Extract the (x, y) coordinate from the center of the cell holding the provided text.  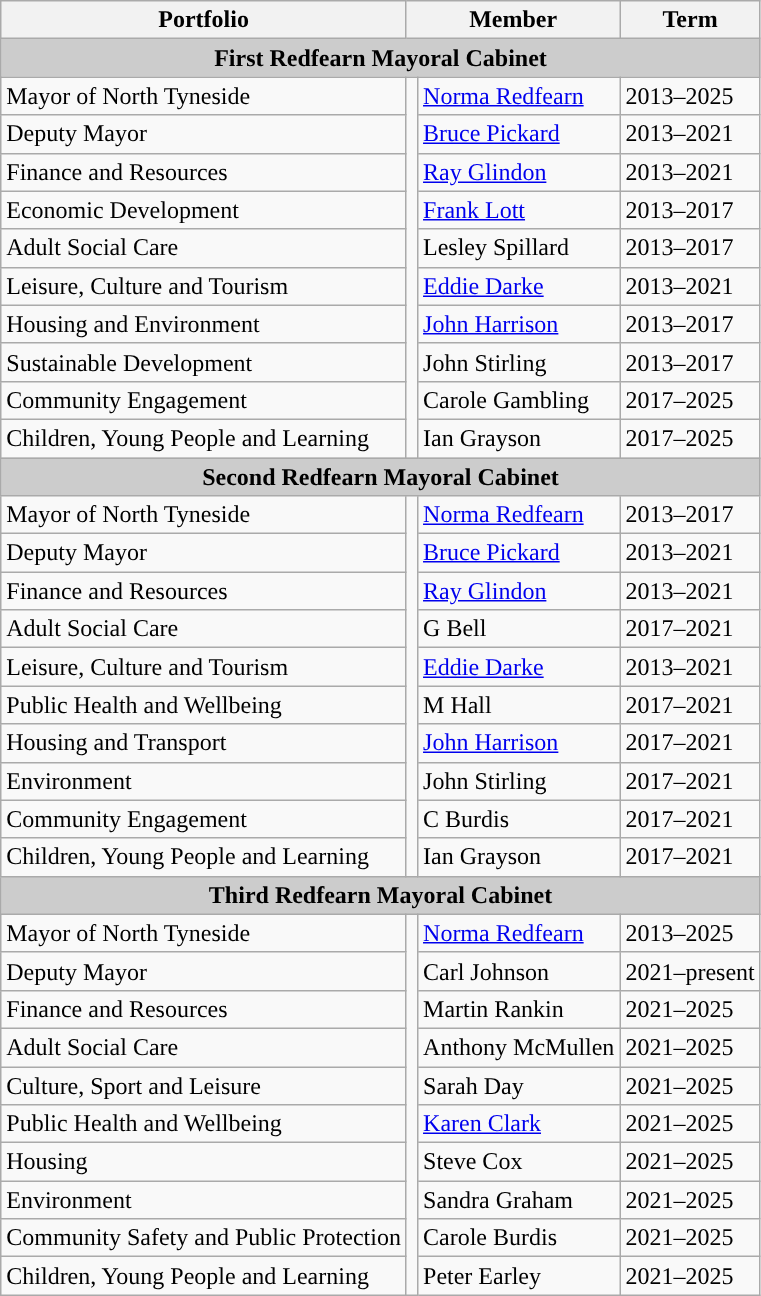
Portfolio (204, 20)
Anthony McMullen (519, 1047)
Peter Earley (519, 1276)
Culture, Sport and Leisure (204, 1085)
2021–present (690, 971)
Second Redfearn Mayoral Cabinet (381, 477)
M Hall (519, 705)
C Burdis (519, 819)
Community Safety and Public Protection (204, 1238)
Steve Cox (519, 1162)
Karen Clark (519, 1124)
Member (512, 20)
Sustainable Development (204, 362)
Housing (204, 1162)
Sandra Graham (519, 1200)
Sarah Day (519, 1085)
Carl Johnson (519, 971)
Martin Rankin (519, 1009)
Housing and Environment (204, 324)
Economic Development (204, 210)
Carole Burdis (519, 1238)
Lesley Spillard (519, 248)
G Bell (519, 629)
Carole Gambling (519, 400)
Third Redfearn Mayoral Cabinet (381, 895)
Frank Lott (519, 210)
Term (690, 20)
Housing and Transport (204, 743)
First Redfearn Mayoral Cabinet (381, 58)
